Return [X, Y] of the center of cell containing provided text 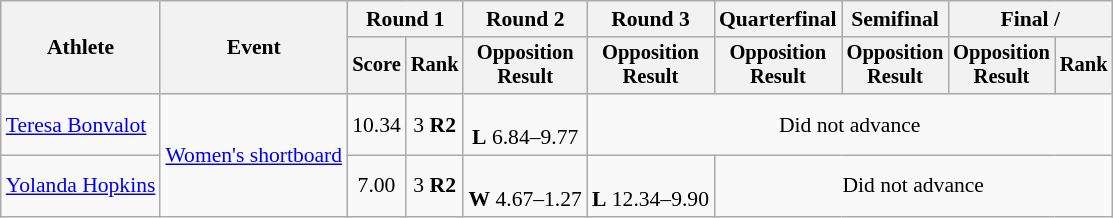
Round 1 [405, 19]
W 4.67–1.27 [524, 186]
Teresa Bonvalot [81, 124]
Round 3 [650, 19]
Athlete [81, 48]
7.00 [376, 186]
Event [254, 48]
L 12.34–9.90 [650, 186]
Yolanda Hopkins [81, 186]
Quarterfinal [778, 19]
Final / [1030, 19]
Score [376, 66]
L 6.84–9.77 [524, 124]
Round 2 [524, 19]
Women's shortboard [254, 155]
10.34 [376, 124]
Semifinal [896, 19]
